Find where the given text appears and provide that cell's center as [X, Y] coordinate. 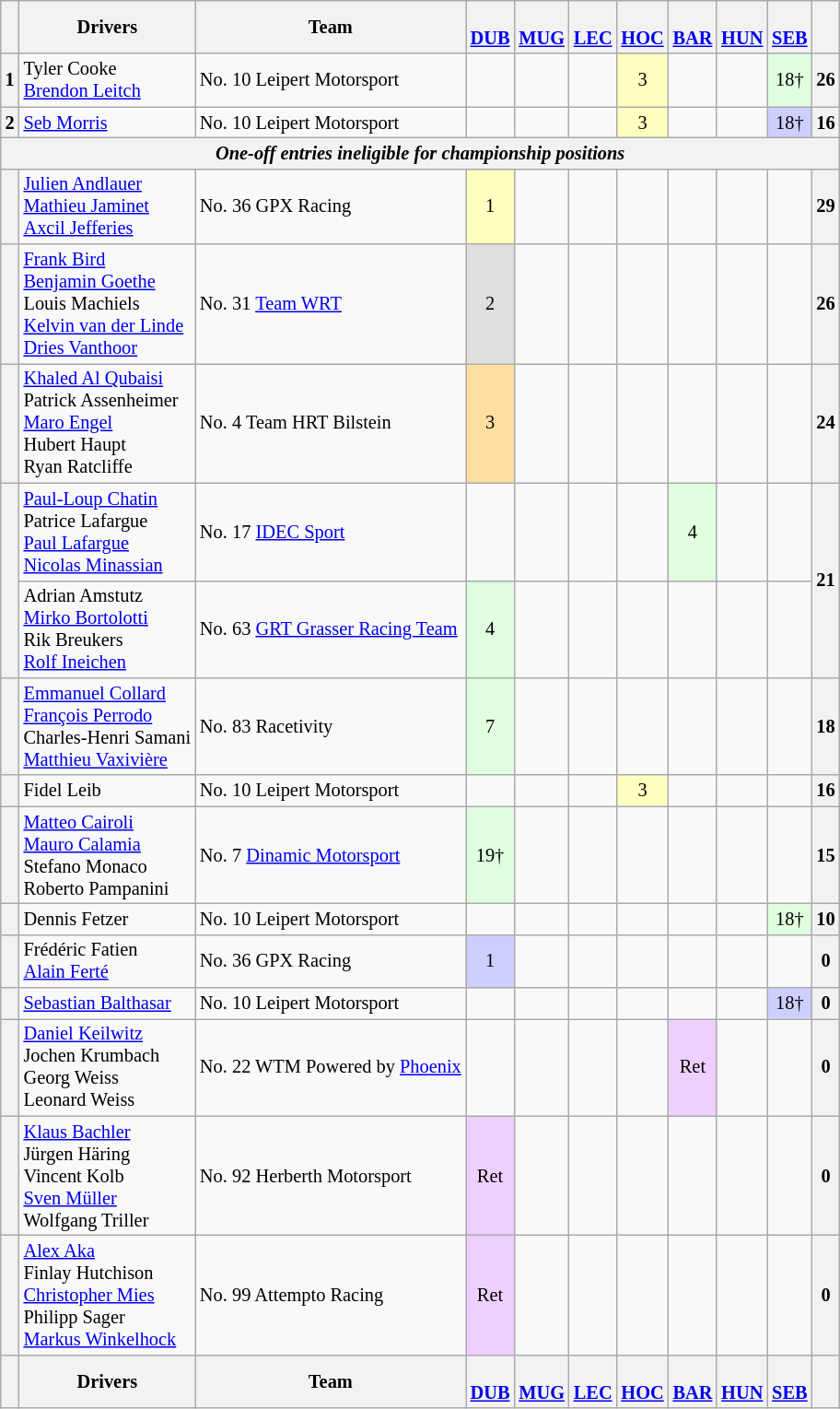
7 [490, 726]
Matteo Cairoli Mauro Calamia Stefano Monaco Roberto Pampanini [107, 855]
Paul-Loup Chatin Patrice Lafargue Paul Lafargue Nicolas Minassian [107, 532]
Frank Bird Benjamin Goethe Louis Machiels Kelvin van der Linde Dries Vanthoor [107, 304]
29 [825, 206]
No. 17 IDEC Sport [331, 532]
Dennis Fetzer [107, 919]
No. 83 Racetivity [331, 726]
18 [825, 726]
No. 22 WTM Powered by Phoenix [331, 1067]
Klaus Bachler Jürgen Häring Vincent Kolb Sven Müller Wolfgang Triller [107, 1176]
Daniel Keilwitz Jochen Krumbach Georg Weiss Leonard Weiss [107, 1067]
15 [825, 855]
No. 7 Dinamic Motorsport [331, 855]
One-off entries ineligible for championship positions [420, 153]
Emmanuel Collard François Perrodo Charles-Henri Samani Matthieu Vaxivière [107, 726]
Julien Andlauer Mathieu Jaminet Axcil Jefferies [107, 206]
Khaled Al Qubaisi Patrick Assenheimer Maro Engel Hubert Haupt Ryan Ratcliffe [107, 423]
Tyler Cooke Brendon Leitch [107, 80]
19† [490, 855]
No. 99 Attempto Racing [331, 1295]
Sebastian Balthasar [107, 1004]
Seb Morris [107, 123]
Fidel Leib [107, 791]
Frédéric Fatien Alain Ferté [107, 961]
No. 92 Herberth Motorsport [331, 1176]
No. 4 Team HRT Bilstein [331, 423]
Alex Aka Finlay Hutchison Christopher Mies Philipp Sager Markus Winkelhock [107, 1295]
10 [825, 919]
24 [825, 423]
No. 31 Team WRT [331, 304]
21 [825, 581]
No. 63 GRT Grasser Racing Team [331, 629]
Adrian Amstutz Mirko Bortolotti Rik Breukers Rolf Ineichen [107, 629]
